Pinpoint the cell where the given text exists, returning its (X, Y) midpoint coordinate. 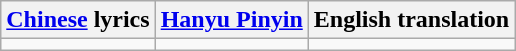
English translation (411, 20)
Hanyu Pinyin (232, 20)
Chinese lyrics (78, 20)
